Detect which cell encompasses the target text, then output its (x, y) center coordinate. 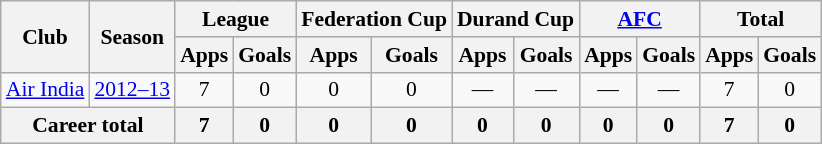
Total (760, 19)
Durand Cup (516, 19)
AFC (640, 19)
Air India (46, 90)
League (236, 19)
Season (132, 36)
Career total (88, 126)
Club (46, 36)
2012–13 (132, 90)
Federation Cup (374, 19)
